Scan for the cell matching the given text and deliver its [X, Y] coordinate at center. 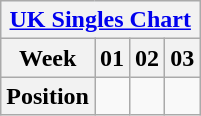
03 [182, 58]
02 [148, 58]
Position [48, 96]
Week [48, 58]
UK Singles Chart [100, 20]
01 [112, 58]
